For the text-containing cell, return its midpoint in [x, y] coordinate format. 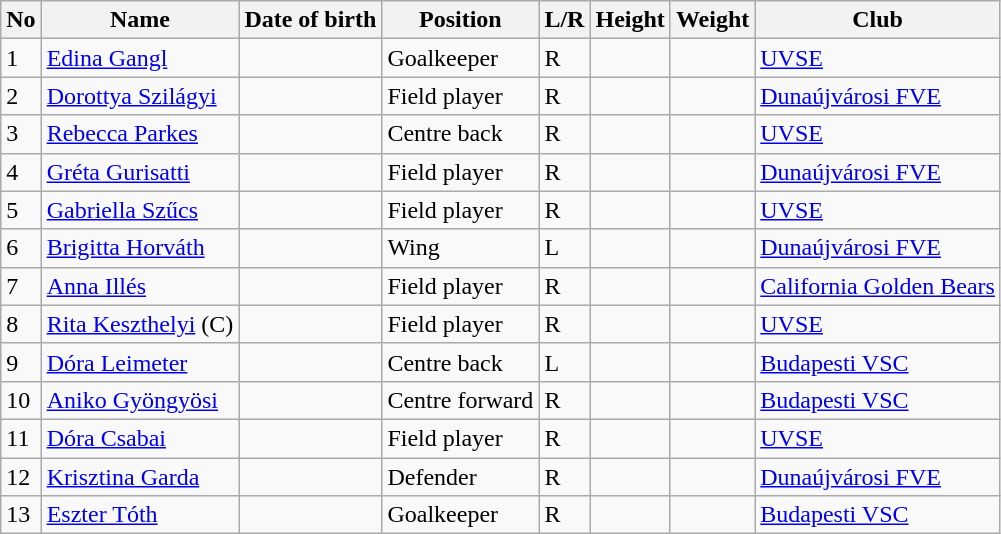
No [21, 20]
1 [21, 58]
8 [21, 324]
Height [630, 20]
7 [21, 286]
Krisztina Garda [140, 477]
Brigitta Horváth [140, 248]
10 [21, 400]
Defender [460, 477]
Centre forward [460, 400]
Eszter Tóth [140, 515]
Gréta Gurisatti [140, 172]
L/R [564, 20]
Position [460, 20]
Dóra Leimeter [140, 362]
12 [21, 477]
3 [21, 134]
Anna Illés [140, 286]
9 [21, 362]
6 [21, 248]
Aniko Gyöngyösi [140, 400]
Edina Gangl [140, 58]
Date of birth [310, 20]
Wing [460, 248]
Name [140, 20]
13 [21, 515]
Rebecca Parkes [140, 134]
5 [21, 210]
11 [21, 438]
Rita Keszthelyi (C) [140, 324]
Club [878, 20]
California Golden Bears [878, 286]
Weight [712, 20]
Gabriella Szűcs [140, 210]
4 [21, 172]
Dóra Csabai [140, 438]
2 [21, 96]
Dorottya Szilágyi [140, 96]
